Return the (x, y) coordinate for the center point of the cell that contains the specified text.  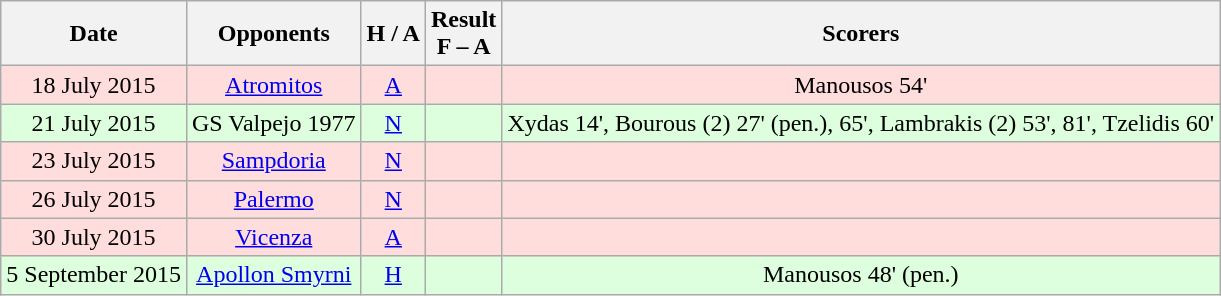
30 July 2015 (94, 237)
26 July 2015 (94, 199)
Palermo (274, 199)
Vicenza (274, 237)
23 July 2015 (94, 161)
Opponents (274, 34)
5 September 2015 (94, 275)
Apollon Smyrni (274, 275)
ResultF – A (463, 34)
H / A (393, 34)
Manousos 48' (pen.) (861, 275)
Date (94, 34)
21 July 2015 (94, 123)
Atromitos (274, 85)
H (393, 275)
GS Valpejo 1977 (274, 123)
18 July 2015 (94, 85)
Xydas 14', Bourous (2) 27' (pen.), 65', Lambrakis (2) 53', 81', Tzelidis 60' (861, 123)
Sampdoria (274, 161)
Manousos 54' (861, 85)
Scorers (861, 34)
